Pinpoint the cell where the given text exists, returning its [X, Y] midpoint coordinate. 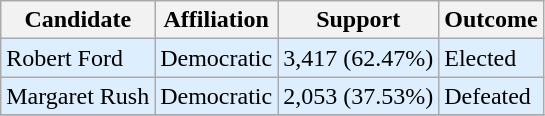
Margaret Rush [78, 96]
Robert Ford [78, 58]
Candidate [78, 20]
2,053 (37.53%) [358, 96]
Affiliation [216, 20]
3,417 (62.47%) [358, 58]
Outcome [491, 20]
Elected [491, 58]
Support [358, 20]
Defeated [491, 96]
